Pinpoint the cell where the given text exists, returning its [X, Y] midpoint coordinate. 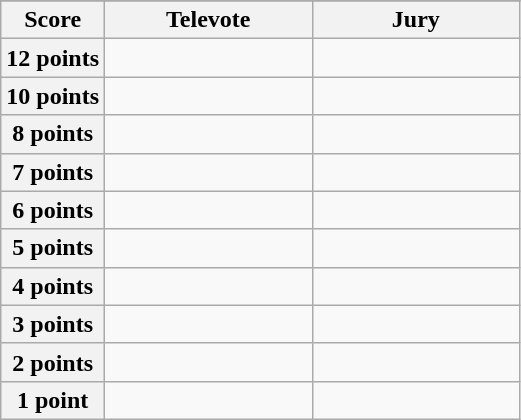
4 points [53, 286]
7 points [53, 172]
Televote [209, 20]
10 points [53, 96]
12 points [53, 58]
3 points [53, 324]
Score [53, 20]
2 points [53, 362]
8 points [53, 134]
1 point [53, 400]
5 points [53, 248]
Jury [416, 20]
6 points [53, 210]
